Detect which cell encompasses the target text, then output its [X, Y] center coordinate. 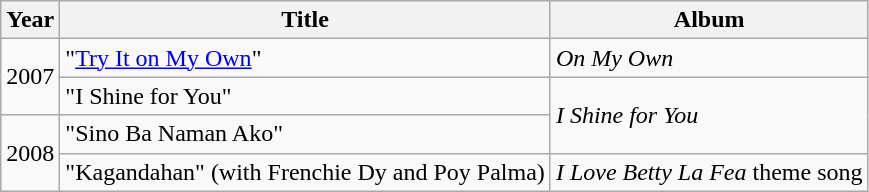
2007 [30, 77]
Album [709, 20]
"Kagandahan" (with Frenchie Dy and Poy Palma) [306, 172]
I Shine for You [709, 115]
I Love Betty La Fea theme song [709, 172]
Title [306, 20]
On My Own [709, 58]
"Try It on My Own" [306, 58]
"I Shine for You" [306, 96]
Year [30, 20]
2008 [30, 153]
"Sino Ba Naman Ako" [306, 134]
